Output the [X, Y] coordinate of the center of the cell containing the given text.  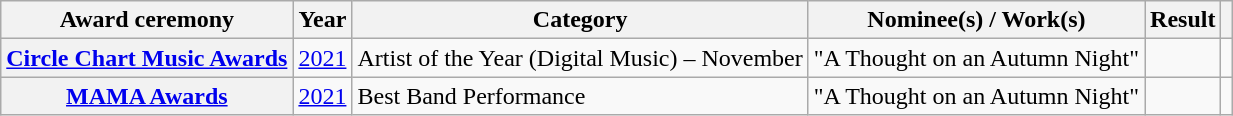
Circle Chart Music Awards [147, 58]
Nominee(s) / Work(s) [976, 20]
Best Band Performance [580, 96]
Result [1183, 20]
MAMA Awards [147, 96]
Award ceremony [147, 20]
Year [322, 20]
Artist of the Year (Digital Music) – November [580, 58]
Category [580, 20]
